Search for the cell housing the specified text and yield its (x, y) center coordinate. 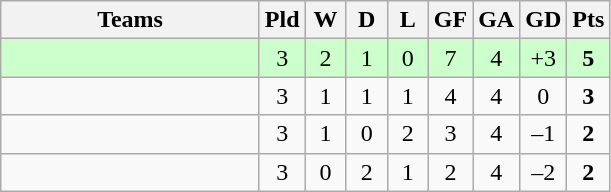
W (326, 20)
7 (450, 58)
GD (544, 20)
–2 (544, 172)
GF (450, 20)
Teams (130, 20)
L (408, 20)
D (366, 20)
GA (496, 20)
Pts (588, 20)
–1 (544, 134)
+3 (544, 58)
5 (588, 58)
Pld (282, 20)
